For the text-containing cell, return its midpoint in (X, Y) coordinate format. 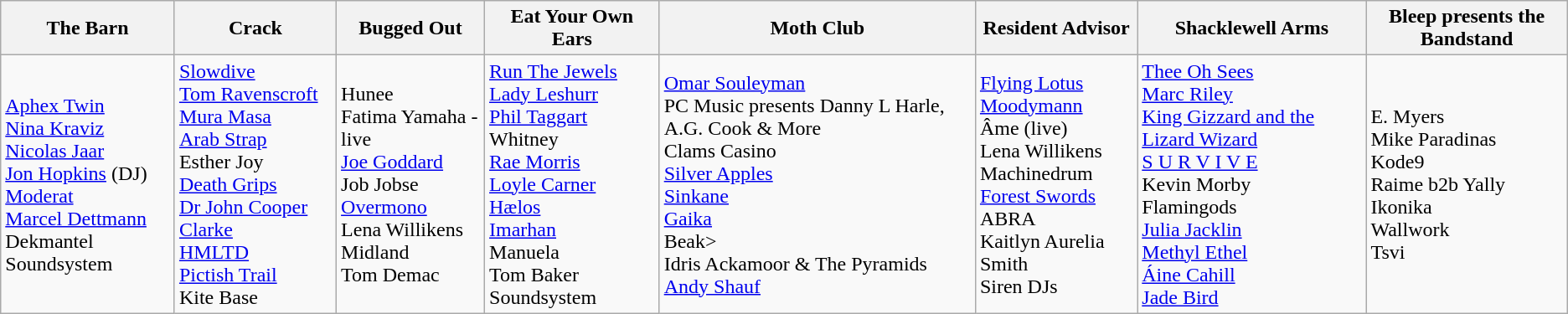
HuneeFatima Yamaha - liveJoe GoddardJob JobseOvermonoLena WillikensMidlandTom Demac (410, 184)
Bugged Out (410, 28)
Aphex TwinNina KravizNicolas JaarJon Hopkins (DJ)ModeratMarcel DettmannDekmantel Soundsystem (88, 184)
Omar SouleymanPC Music presents Danny L Harle, A.G. Cook & MoreClams CasinoSilver ApplesSinkaneGaikaBeak>Idris Ackamoor & The PyramidsAndy Shauf (818, 184)
Crack (255, 28)
E. MyersMike ParadinasKode9Raime b2b YallyIkonikaWallworkTsvi (1467, 184)
Moth Club (818, 28)
The Barn (88, 28)
Shacklewell Arms (1251, 28)
SlowdiveTom RavenscroftMura MasaArab StrapEsther JoyDeath GripsDr John Cooper ClarkeHMLTDPictish TrailKite Base (255, 184)
Flying LotusMoodymannÂme (live)Lena WillikensMachinedrumForest SwordsABRAKaitlyn Aurelia SmithSiren DJs (1055, 184)
Thee Oh SeesMarc RileyKing Gizzard and the Lizard WizardS U R V I V EKevin MorbyFlamingodsJulia JacklinMethyl EthelÁine CahillJade Bird (1251, 184)
Bleep presents the Bandstand (1467, 28)
Eat Your Own Ears (573, 28)
Run The JewelsLady LeshurrPhil TaggartWhitneyRae MorrisLoyle CarnerHælosImarhanManuelaTom Baker Soundsystem (573, 184)
Resident Advisor (1055, 28)
